Pinpoint the cell where the given text exists, returning its [x, y] midpoint coordinate. 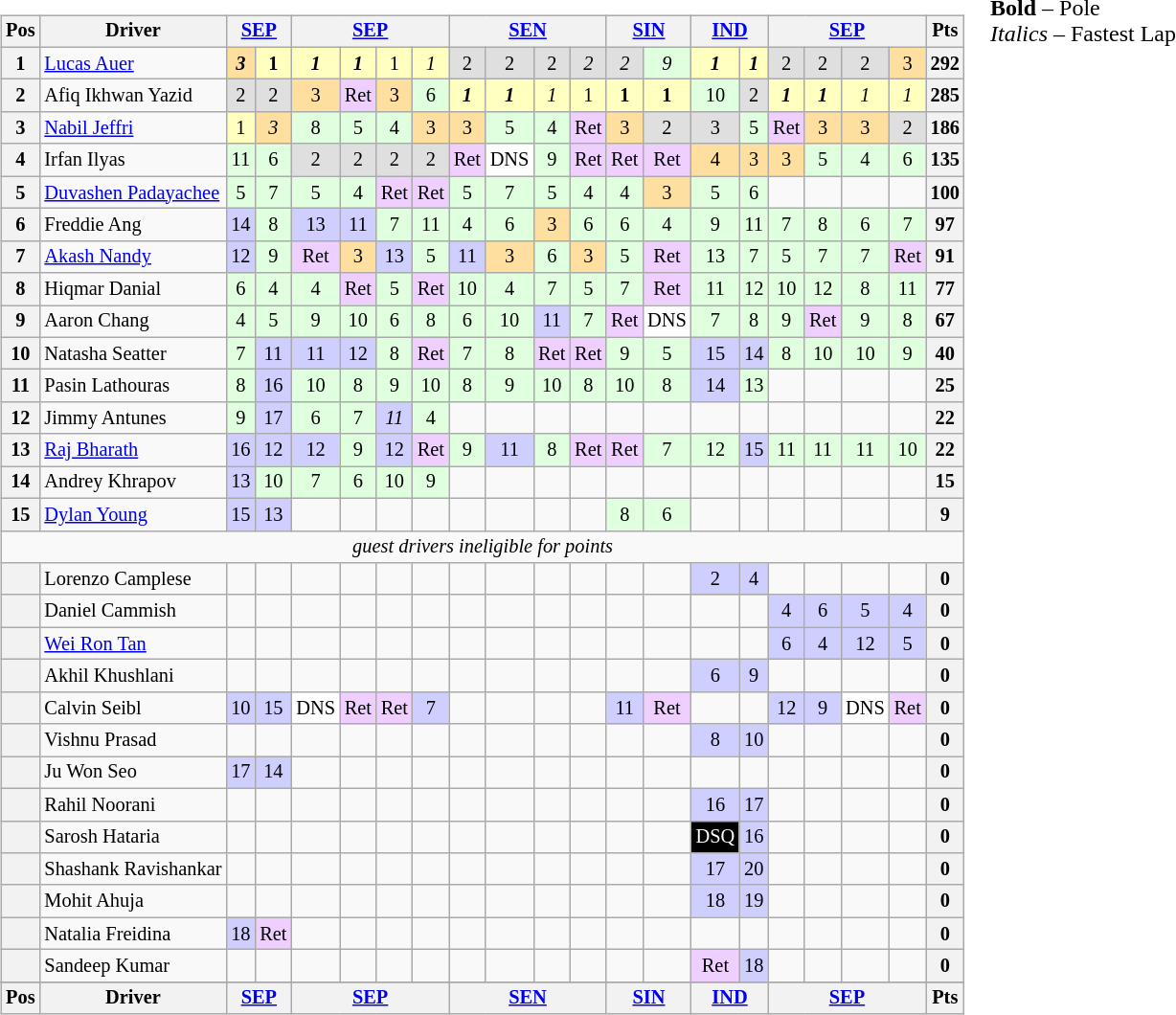
DSQ [715, 837]
Nabil Jeffri [132, 128]
40 [945, 353]
guest drivers ineligible for points [483, 547]
Akash Nandy [132, 257]
285 [945, 96]
Irfan Ilyas [132, 160]
Sarosh Hataria [132, 837]
Mohit Ahuja [132, 901]
67 [945, 322]
Lorenzo Camplese [132, 579]
Daniel Cammish [132, 611]
Hiqmar Danial [132, 289]
20 [754, 869]
Sandeep Kumar [132, 966]
Aaron Chang [132, 322]
100 [945, 192]
186 [945, 128]
Calvin Seibl [132, 708]
Natasha Seatter [132, 353]
Vishnu Prasad [132, 740]
Andrey Khrapov [132, 483]
292 [945, 63]
135 [945, 160]
77 [945, 289]
Jimmy Antunes [132, 418]
Raj Bharath [132, 450]
Pasin Lathouras [132, 386]
Akhil Khushlani [132, 676]
91 [945, 257]
Rahil Noorani [132, 804]
Shashank Ravishankar [132, 869]
Freddie Ang [132, 225]
Ju Won Seo [132, 773]
Dylan Young [132, 514]
19 [754, 901]
Afiq Ikhwan Yazid [132, 96]
Duvashen Padayachee [132, 192]
25 [945, 386]
Natalia Freidina [132, 934]
Lucas Auer [132, 63]
Wei Ron Tan [132, 643]
97 [945, 225]
